Identify which cell holds the provided text, then report its [x, y] central coordinate. 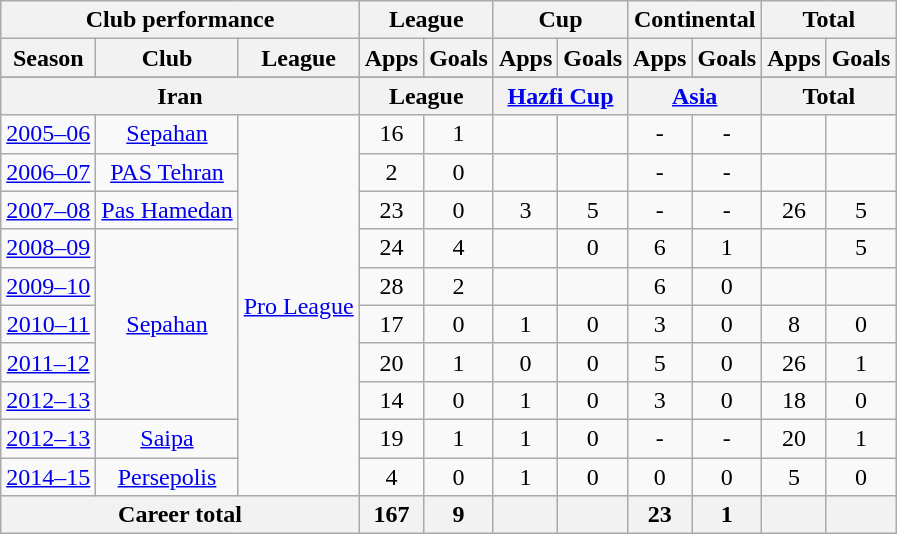
Season [48, 58]
16 [391, 134]
2011–12 [48, 362]
167 [391, 515]
8 [794, 324]
Saipa [167, 438]
PAS Tehran [167, 172]
2008–09 [48, 248]
Continental [695, 20]
Iran [180, 96]
9 [459, 515]
Pas Hamedan [167, 210]
19 [391, 438]
Asia [695, 96]
Cup [560, 20]
28 [391, 286]
Persepolis [167, 477]
2009–10 [48, 286]
2007–08 [48, 210]
Club [167, 58]
24 [391, 248]
2010–11 [48, 324]
2006–07 [48, 172]
Career total [180, 515]
Club performance [180, 20]
18 [794, 400]
17 [391, 324]
Hazfi Cup [560, 96]
2014–15 [48, 477]
2005–06 [48, 134]
Pro League [298, 306]
14 [391, 400]
